Pinpoint the cell where the given text exists, returning its (X, Y) midpoint coordinate. 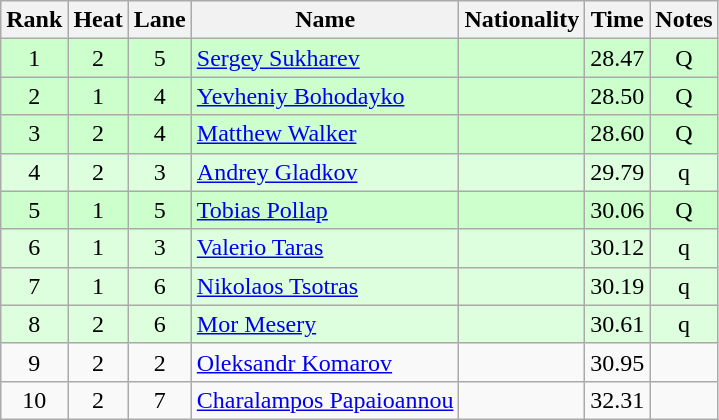
9 (34, 362)
Oleksandr Komarov (325, 362)
28.47 (618, 58)
10 (34, 400)
Tobias Pollap (325, 210)
Matthew Walker (325, 134)
29.79 (618, 172)
30.95 (618, 362)
Notes (684, 20)
Andrey Gladkov (325, 172)
Yevheniy Bohodayko (325, 96)
30.61 (618, 324)
Lane (160, 20)
Nationality (522, 20)
Mor Mesery (325, 324)
8 (34, 324)
30.06 (618, 210)
Nikolaos Tsotras (325, 286)
Sergey Sukharev (325, 58)
Heat (98, 20)
28.60 (618, 134)
Charalampos Papaioannou (325, 400)
Valerio Taras (325, 248)
28.50 (618, 96)
Name (325, 20)
30.12 (618, 248)
Rank (34, 20)
32.31 (618, 400)
Time (618, 20)
30.19 (618, 286)
